From the cell containing the given text, extract its center point as [x, y] coordinate. 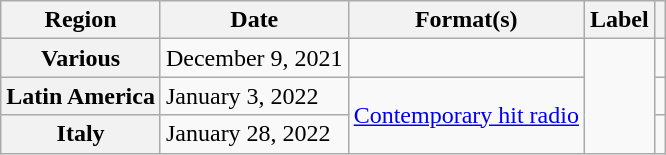
Label [619, 20]
Contemporary hit radio [466, 115]
Date [254, 20]
Latin America [81, 96]
January 28, 2022 [254, 134]
Region [81, 20]
Format(s) [466, 20]
Various [81, 58]
Italy [81, 134]
December 9, 2021 [254, 58]
January 3, 2022 [254, 96]
